Capture the cell that displays the provided text and extract its [X, Y] central coordinate. 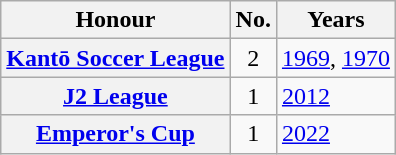
2 [253, 58]
2022 [336, 134]
1969, 1970 [336, 58]
No. [253, 20]
2012 [336, 96]
J2 League [116, 96]
Kantō Soccer League [116, 58]
Years [336, 20]
Emperor's Cup [116, 134]
Honour [116, 20]
